Determine the [x, y] coordinate at the center of the cell enclosing the given text.  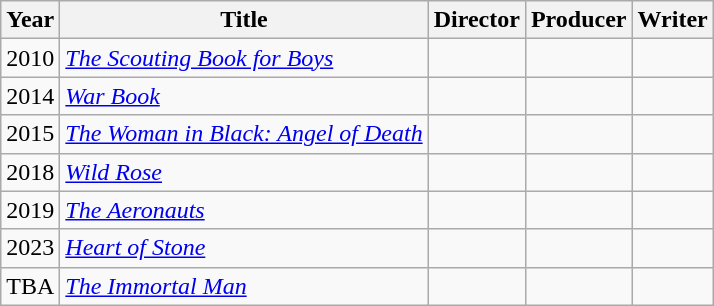
The Woman in Black: Angel of Death [244, 134]
2015 [30, 134]
War Book [244, 96]
2010 [30, 58]
2019 [30, 210]
Wild Rose [244, 172]
2023 [30, 248]
2014 [30, 96]
The Aeronauts [244, 210]
Director [476, 20]
Producer [578, 20]
The Scouting Book for Boys [244, 58]
Writer [672, 20]
Year [30, 20]
TBA [30, 286]
Title [244, 20]
Heart of Stone [244, 248]
2018 [30, 172]
The Immortal Man [244, 286]
